Find where the given text appears and provide that cell's center as [x, y] coordinate. 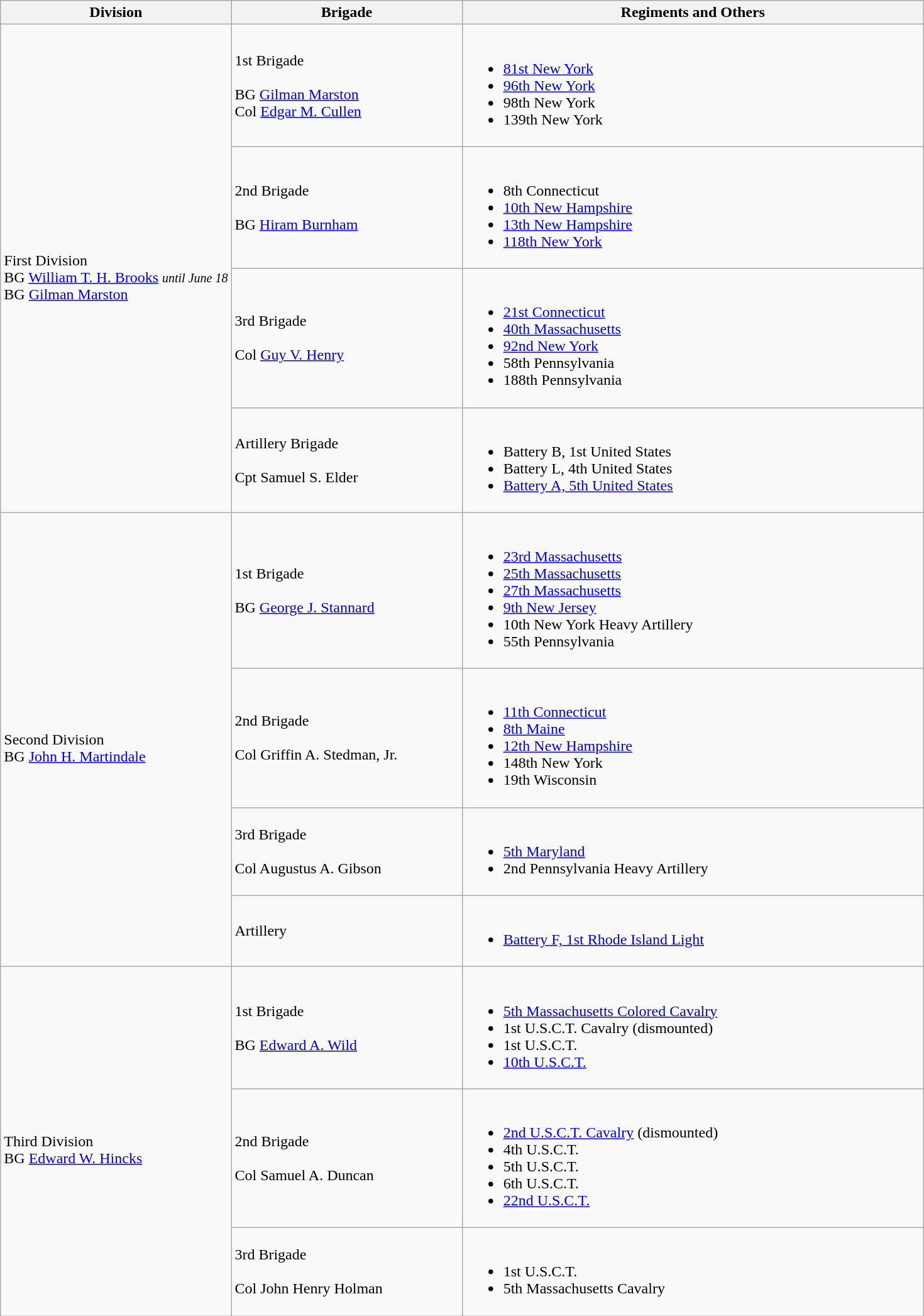
Battery B, 1st United StatesBattery L, 4th United StatesBattery A, 5th United States [693, 460]
2nd Brigade Col Samuel A. Duncan [347, 1158]
Artillery [347, 931]
2nd U.S.C.T. Cavalry (dismounted)4th U.S.C.T.5th U.S.C.T.6th U.S.C.T.22nd U.S.C.T. [693, 1158]
81st New York96th New York98th New York139th New York [693, 86]
3rd Brigade Col Augustus A. Gibson [347, 851]
Division [116, 13]
Battery F, 1st Rhode Island Light [693, 931]
5th Massachusetts Colored Cavalry1st U.S.C.T. Cavalry (dismounted)1st U.S.C.T.10th U.S.C.T. [693, 1027]
First Division BG William T. H. Brooks until June 18BG Gilman Marston [116, 268]
21st Connecticut40th Massachusetts92nd New York58th Pennsylvania188th Pennsylvania [693, 338]
1st Brigade BG Edward A. Wild [347, 1027]
3rd Brigade Col Guy V. Henry [347, 338]
1st Brigade BG George J. Stannard [347, 590]
Second Division BG John H. Martindale [116, 739]
Third Division BG Edward W. Hincks [116, 1141]
Brigade [347, 13]
1st Brigade BG Gilman MarstonCol Edgar M. Cullen [347, 86]
1st U.S.C.T.5th Massachusetts Cavalry [693, 1271]
Artillery Brigade Cpt Samuel S. Elder [347, 460]
5th Maryland2nd Pennsylvania Heavy Artillery [693, 851]
3rd Brigade Col John Henry Holman [347, 1271]
8th Connecticut10th New Hampshire13th New Hampshire118th New York [693, 207]
11th Connecticut8th Maine12th New Hampshire148th New York19th Wisconsin [693, 738]
2nd Brigade Col Griffin A. Stedman, Jr. [347, 738]
2nd Brigade BG Hiram Burnham [347, 207]
23rd Massachusetts25th Massachusetts27th Massachusetts9th New Jersey10th New York Heavy Artillery55th Pennsylvania [693, 590]
Regiments and Others [693, 13]
